Find where the given text appears and provide that cell's center as [X, Y] coordinate. 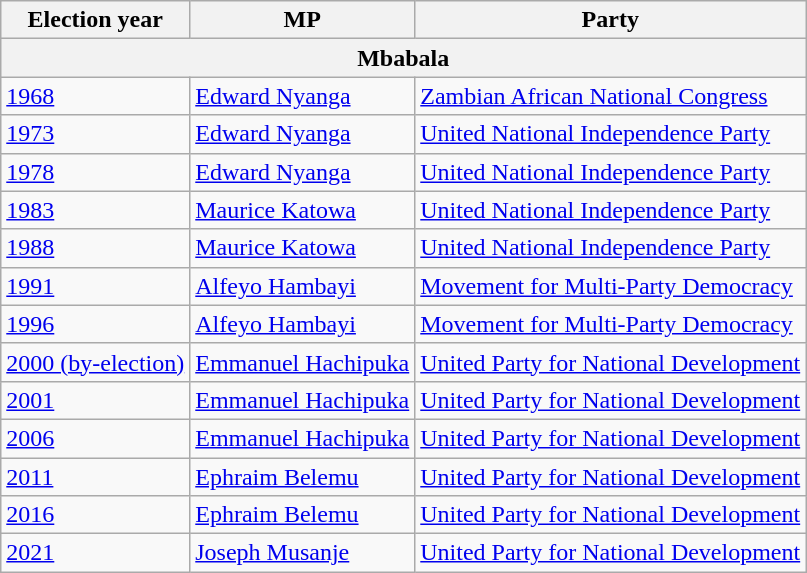
2001 [96, 400]
Party [610, 20]
2011 [96, 477]
Mbabala [404, 58]
1991 [96, 286]
1968 [96, 96]
1996 [96, 324]
2016 [96, 515]
2006 [96, 438]
2000 (by-election) [96, 362]
Election year [96, 20]
1988 [96, 248]
Joseph Musanje [302, 553]
2021 [96, 553]
1978 [96, 172]
Zambian African National Congress [610, 96]
MP [302, 20]
1983 [96, 210]
1973 [96, 134]
